Scan for the cell matching the given text and deliver its (X, Y) coordinate at center. 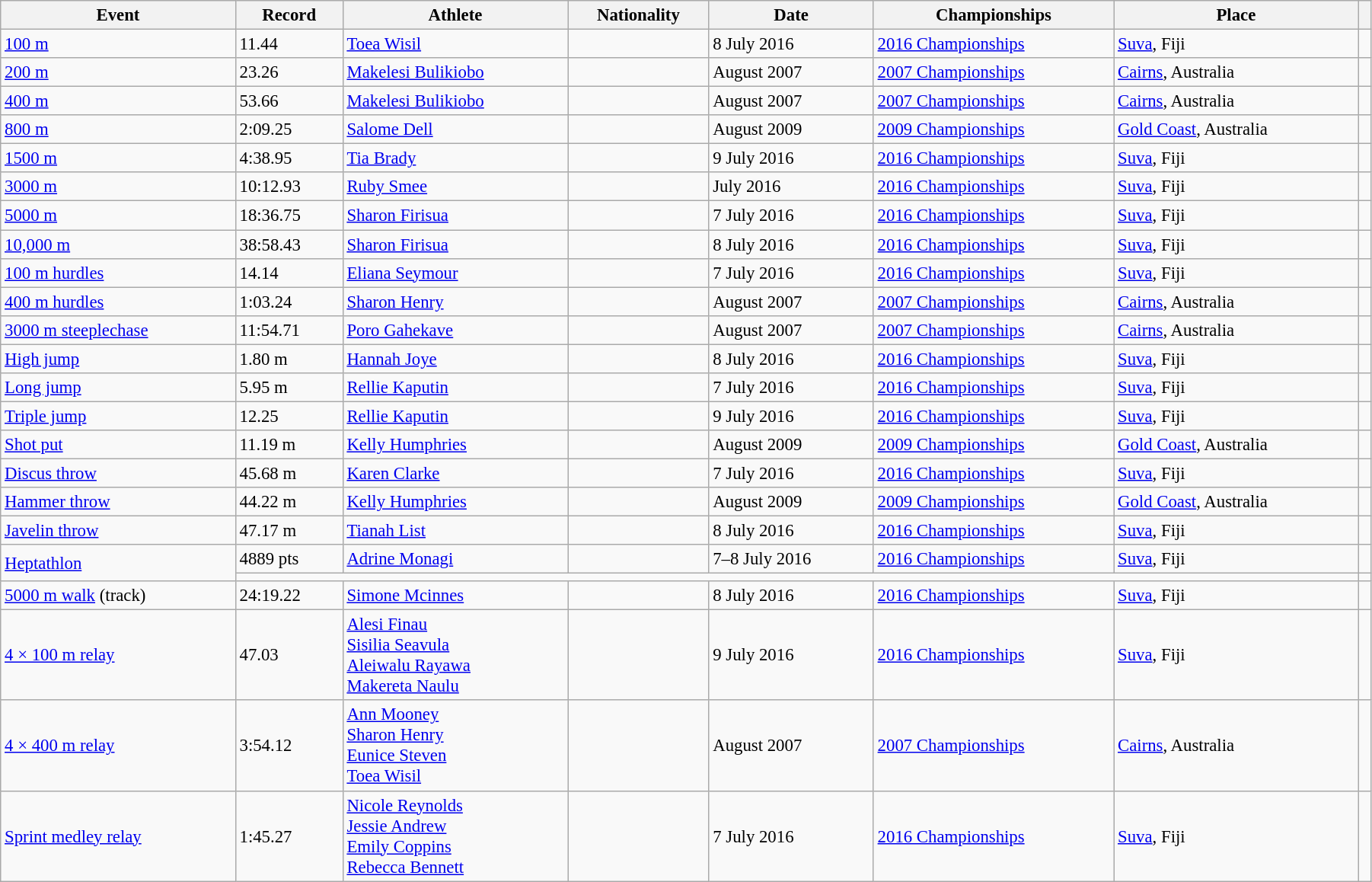
11:54.71 (289, 330)
Discus throw (118, 473)
47.17 m (289, 531)
11.19 m (289, 445)
47.03 (289, 655)
1:03.24 (289, 302)
5.95 m (289, 388)
Nicole ReynoldsJessie AndrewEmily CoppinsRebecca Bennett (455, 836)
Triple jump (118, 416)
18:36.75 (289, 216)
Simone Mcinnes (455, 596)
44.22 m (289, 502)
7–8 July 2016 (791, 559)
Shot put (118, 445)
4889 pts (289, 559)
200 m (118, 72)
10,000 m (118, 244)
53.66 (289, 101)
23.26 (289, 72)
2:09.25 (289, 129)
1.80 m (289, 359)
Toea Wisil (455, 44)
Adrine Monagi (455, 559)
400 m (118, 101)
Sprint medley relay (118, 836)
Record (289, 15)
24:19.22 (289, 596)
Long jump (118, 388)
1500 m (118, 158)
Ann MooneySharon HenryEunice StevenToea Wisil (455, 746)
Eliana Seymour (455, 273)
Karen Clarke (455, 473)
Salome Dell (455, 129)
12.25 (289, 416)
3:54.12 (289, 746)
Alesi FinauSisilia SeavulaAleiwalu RayawaMakereta Naulu (455, 655)
400 m hurdles (118, 302)
3000 m (118, 187)
11.44 (289, 44)
Ruby Smee (455, 187)
38:58.43 (289, 244)
45.68 m (289, 473)
Tianah List (455, 531)
1:45.27 (289, 836)
3000 m steeplechase (118, 330)
10:12.93 (289, 187)
Athlete (455, 15)
Sharon Henry (455, 302)
High jump (118, 359)
4 × 100 m relay (118, 655)
Javelin throw (118, 531)
800 m (118, 129)
Championships (993, 15)
5000 m (118, 216)
Heptathlon (118, 563)
Tia Brady (455, 158)
100 m hurdles (118, 273)
Hannah Joye (455, 359)
5000 m walk (track) (118, 596)
Nationality (638, 15)
Place (1236, 15)
4 × 400 m relay (118, 746)
14.14 (289, 273)
Event (118, 15)
July 2016 (791, 187)
100 m (118, 44)
Hammer throw (118, 502)
4:38.95 (289, 158)
Poro Gahekave (455, 330)
Date (791, 15)
